From the cell containing the given text, extract its center point as [X, Y] coordinate. 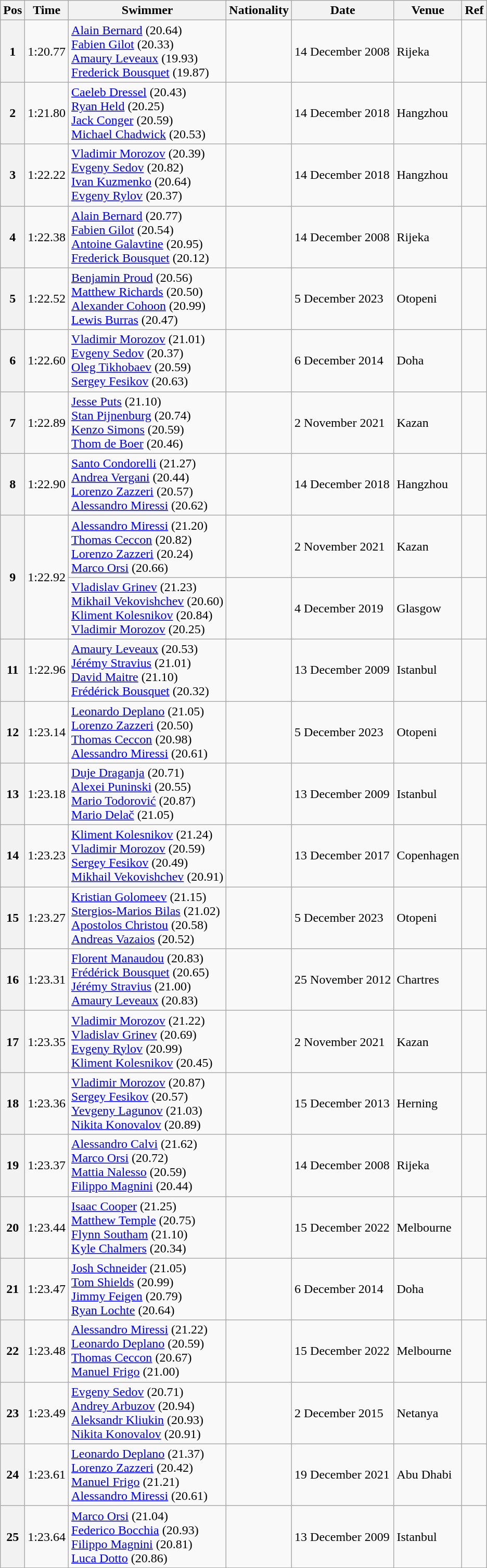
Kliment Kolesnikov (21.24)Vladimir Morozov (20.59)Sergey Fesikov (20.49)Mikhail Vekovishchev (20.91) [148, 856]
12 [12, 732]
3 [12, 175]
Alain Bernard (20.77)Fabien Gilot (20.54)Antoine Galavtine (20.95)Frederick Bousquet (20.12) [148, 237]
1:23.31 [47, 979]
Alain Bernard (20.64)Fabien Gilot (20.33)Amaury Leveaux (19.93)Frederick Bousquet (19.87) [148, 51]
21 [12, 1289]
2 December 2015 [343, 1413]
22 [12, 1351]
1:22.52 [47, 298]
Ref [475, 10]
Vladislav Grinev (21.23)Mikhail Vekovishchev (20.60)Kliment Kolesnikov (20.84)Vladimir Morozov (20.25) [148, 608]
4 December 2019 [343, 608]
1:23.47 [47, 1289]
11 [12, 670]
1:23.27 [47, 918]
Swimmer [148, 10]
1:23.23 [47, 856]
1:23.61 [47, 1474]
Chartres [428, 979]
25 November 2012 [343, 979]
Marco Orsi (21.04)Federico Bocchia (20.93)Filippo Magnini (20.81)Luca Dotto (20.86) [148, 1537]
1:20.77 [47, 51]
1:21.80 [47, 113]
Time [47, 10]
19 December 2021 [343, 1474]
1:23.36 [47, 1103]
1:22.38 [47, 237]
9 [12, 577]
6 [12, 361]
Kristian Golomeev (21.15)Stergios-Marios Bilas (21.02)Apostolos Christou (20.58)Andreas Vazaios (20.52) [148, 918]
1:22.22 [47, 175]
Alessandro Miressi (21.22)Leonardo Deplano (20.59)Thomas Ceccon (20.67)Manuel Frigo (21.00) [148, 1351]
1:23.64 [47, 1537]
Duje Draganja (20.71)Alexei Puninski (20.55)Mario Todorović (20.87)Mario Delač (21.05) [148, 794]
1:23.37 [47, 1166]
Vladimir Morozov (20.87)Sergey Fesikov (20.57)Yevgeny Lagunov (21.03)Nikita Konovalov (20.89) [148, 1103]
14 [12, 856]
23 [12, 1413]
1:23.35 [47, 1042]
Nationality [259, 10]
Vladimir Morozov (21.01)Evgeny Sedov (20.37)Oleg Tikhobaev (20.59)Sergey Fesikov (20.63) [148, 361]
1:23.14 [47, 732]
13 December 2017 [343, 856]
8 [12, 485]
Venue [428, 10]
1:22.89 [47, 422]
20 [12, 1227]
Santo Condorelli (21.27)Andrea Vergani (20.44)Lorenzo Zazzeri (20.57)Alessandro Miressi (20.62) [148, 485]
15 December 2013 [343, 1103]
Florent Manaudou (20.83)Frédérick Bousquet (20.65)Jérémy Stravius (21.00)Amaury Leveaux (20.83) [148, 979]
1:22.60 [47, 361]
7 [12, 422]
Vladimir Morozov (21.22)Vladislav Grinev (20.69)Evgeny Rylov (20.99)Kliment Kolesnikov (20.45) [148, 1042]
1 [12, 51]
1:22.96 [47, 670]
1:22.90 [47, 485]
17 [12, 1042]
13 [12, 794]
5 [12, 298]
Glasgow [428, 608]
Alessandro Miressi (21.20)Thomas Ceccon (20.82)Lorenzo Zazzeri (20.24)Marco Orsi (20.66) [148, 546]
Caeleb Dressel (20.43)Ryan Held (20.25)Jack Conger (20.59)Michael Chadwick (20.53) [148, 113]
Vladimir Morozov (20.39)Evgeny Sedov (20.82)Ivan Kuzmenko (20.64)Evgeny Rylov (20.37) [148, 175]
Amaury Leveaux (20.53)Jérémy Stravius (21.01)David Maitre (21.10)Frédérick Bousquet (20.32) [148, 670]
1:23.49 [47, 1413]
Isaac Cooper (21.25)Matthew Temple (20.75)Flynn Southam (21.10)Kyle Chalmers (20.34) [148, 1227]
25 [12, 1537]
1:22.92 [47, 577]
15 [12, 918]
Leonardo Deplano (21.37)Lorenzo Zazzeri (20.42)Manuel Frigo (21.21)Alessandro Miressi (20.61) [148, 1474]
18 [12, 1103]
Evgeny Sedov (20.71)Andrey Arbuzov (20.94)Aleksandr Kliukin (20.93)Nikita Konovalov (20.91) [148, 1413]
2 [12, 113]
Alessandro Calvi (21.62)Marco Orsi (20.72)Mattia Nalesso (20.59)Filippo Magnini (20.44) [148, 1166]
4 [12, 237]
16 [12, 979]
1:23.18 [47, 794]
Abu Dhabi [428, 1474]
Herning [428, 1103]
19 [12, 1166]
Jesse Puts (21.10)Stan Pijnenburg (20.74)Kenzo Simons (20.59)Thom de Boer (20.46) [148, 422]
Copenhagen [428, 856]
Josh Schneider (21.05)Tom Shields (20.99)Jimmy Feigen (20.79)Ryan Lochte (20.64) [148, 1289]
24 [12, 1474]
1:23.44 [47, 1227]
1:23.48 [47, 1351]
Benjamin Proud (20.56)Matthew Richards (20.50)Alexander Cohoon (20.99)Lewis Burras (20.47) [148, 298]
Date [343, 10]
Netanya [428, 1413]
Pos [12, 10]
Leonardo Deplano (21.05)Lorenzo Zazzeri (20.50)Thomas Ceccon (20.98)Alessandro Miressi (20.61) [148, 732]
